Locate the cell with the specified text and output its (X, Y) center coordinate. 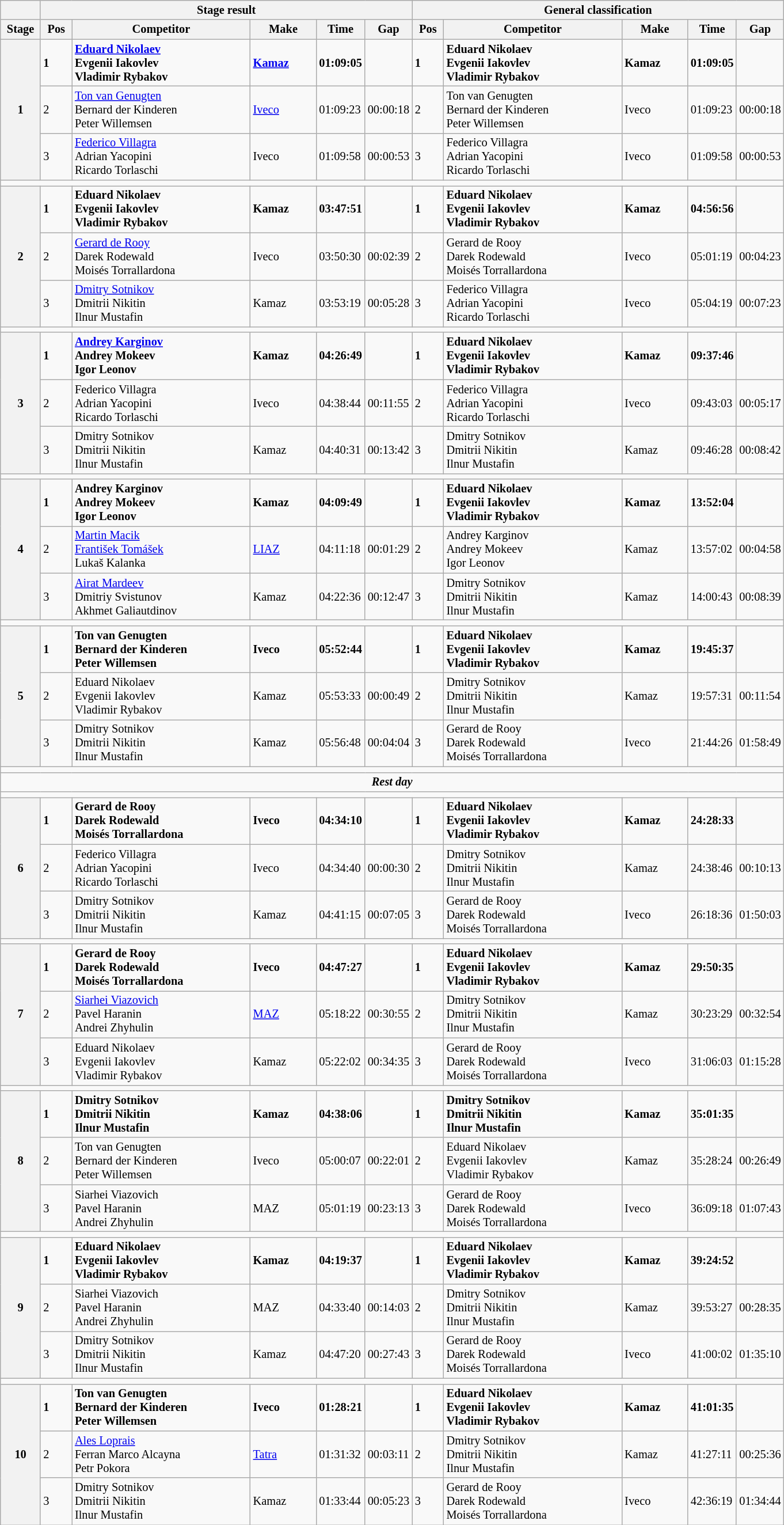
Ales Loprais Ferran Marco Alcayna Petr Pokora (161, 1454)
9 (21, 1307)
10 (21, 1455)
05:04:19 (712, 304)
04:40:31 (340, 450)
00:22:01 (389, 1161)
35:01:35 (712, 1114)
7 (21, 1015)
13:52:04 (712, 503)
05:56:48 (340, 743)
42:36:19 (712, 1501)
29:50:35 (712, 968)
05:00:07 (340, 1161)
09:43:03 (712, 403)
03:53:19 (340, 304)
04:34:40 (340, 868)
04:19:37 (340, 1261)
03:50:30 (340, 256)
19:45:37 (712, 649)
00:00:30 (389, 868)
5 (21, 696)
00:12:47 (389, 597)
13:57:02 (712, 549)
39:24:52 (712, 1261)
41:00:02 (712, 1355)
Martin Macik František Tomášek Lukaš Kalanka (161, 549)
04:56:56 (712, 209)
00:10:13 (760, 868)
00:26:49 (760, 1161)
00:25:36 (760, 1454)
00:02:39 (389, 256)
04:38:44 (340, 403)
00:28:35 (760, 1308)
04:47:20 (340, 1355)
8 (21, 1161)
14:00:43 (712, 597)
30:23:29 (712, 1014)
01:31:32 (340, 1454)
00:03:11 (389, 1454)
39:53:27 (712, 1308)
00:08:39 (760, 597)
04:41:15 (340, 915)
00:30:55 (389, 1014)
03:47:51 (340, 209)
04:11:18 (340, 549)
Stage result (226, 10)
00:07:23 (760, 304)
41:27:11 (712, 1454)
4 (21, 549)
01:15:28 (760, 1061)
04:22:36 (340, 597)
04:47:27 (340, 968)
00:04:58 (760, 549)
05:52:44 (340, 649)
01:33:44 (340, 1501)
6 (21, 867)
09:37:46 (712, 356)
00:04:04 (389, 743)
24:28:33 (712, 821)
00:00:49 (389, 696)
00:14:03 (389, 1308)
01:35:10 (760, 1355)
41:01:35 (712, 1408)
00:27:43 (389, 1355)
Tatra (283, 1454)
19:57:31 (712, 696)
01:34:44 (760, 1501)
05:22:02 (340, 1061)
LIAZ (283, 549)
Rest day (393, 782)
00:07:05 (389, 915)
00:05:17 (760, 403)
00:04:23 (760, 256)
04:33:40 (340, 1308)
35:28:24 (712, 1161)
Airat Mardeev Dmitriy Svistunov Akhmet Galiautdinov (161, 597)
00:01:29 (389, 549)
31:06:03 (712, 1061)
04:38:06 (340, 1114)
00:05:28 (389, 304)
04:09:49 (340, 503)
05:18:22 (340, 1014)
00:11:54 (760, 696)
01:58:49 (760, 743)
04:34:10 (340, 821)
General classification (598, 10)
00:13:42 (389, 450)
36:09:18 (712, 1208)
00:32:54 (760, 1014)
04:26:49 (340, 356)
01:50:03 (760, 915)
01:07:43 (760, 1208)
09:46:28 (712, 450)
00:08:42 (760, 450)
00:34:35 (389, 1061)
00:05:23 (389, 1501)
26:18:36 (712, 915)
21:44:26 (712, 743)
05:53:33 (340, 696)
00:23:13 (389, 1208)
24:38:46 (712, 868)
Stage (21, 29)
01:28:21 (340, 1408)
00:11:55 (389, 403)
